Return [x, y] of the center of cell containing provided text 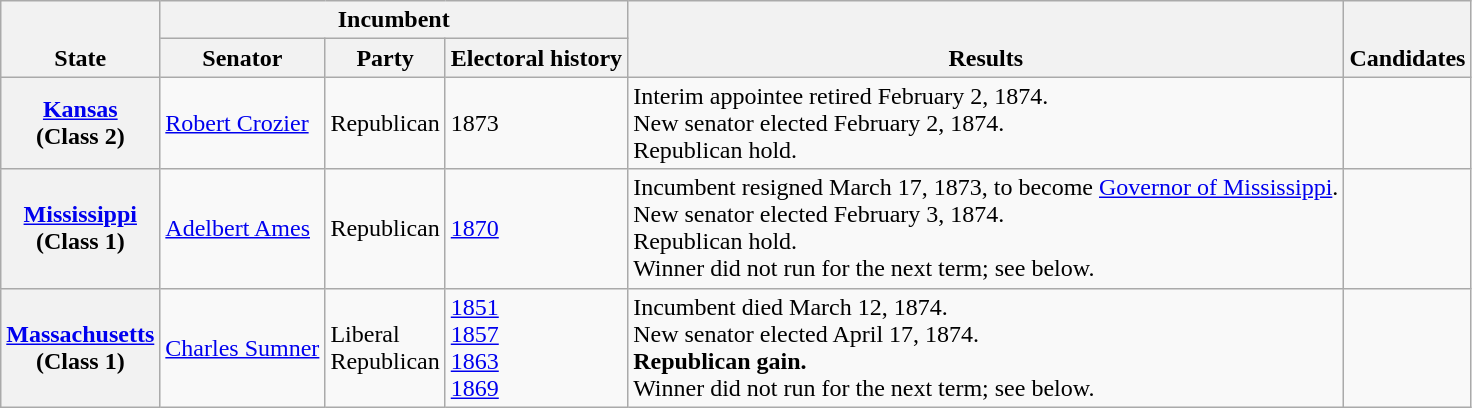
State [80, 39]
Results [986, 39]
Massachusetts(Class 1) [80, 348]
Adelbert Ames [242, 228]
1870 [536, 228]
Mississippi(Class 1) [80, 228]
Senator [242, 58]
Candidates [1408, 39]
Interim appointee retired February 2, 1874.New senator elected February 2, 1874.Republican hold. [986, 123]
Charles Sumner [242, 348]
1851 185718631869 [536, 348]
Kansas(Class 2) [80, 123]
LiberalRepublican [385, 348]
Party [385, 58]
Electoral history [536, 58]
Robert Crozier [242, 123]
Incumbent [394, 20]
1873 [536, 123]
Incumbent died March 12, 1874.New senator elected April 17, 1874.Republican gain.Winner did not run for the next term; see below. [986, 348]
